Pinpoint the cell where the given text exists, returning its (X, Y) midpoint coordinate. 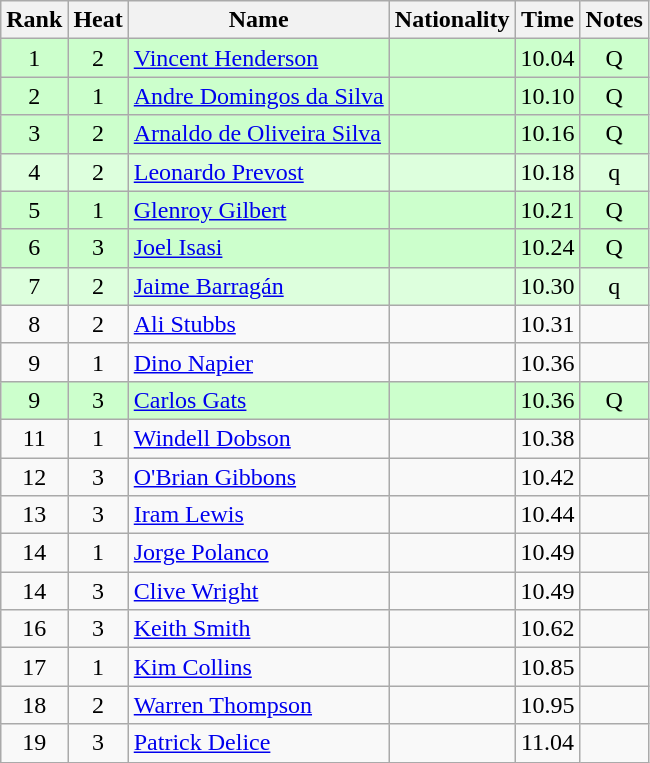
Time (548, 20)
8 (34, 324)
6 (34, 248)
10.24 (548, 248)
10.30 (548, 286)
Iram Lewis (258, 515)
10.85 (548, 667)
17 (34, 667)
Clive Wright (258, 591)
16 (34, 629)
Ali Stubbs (258, 324)
Rank (34, 20)
4 (34, 172)
Notes (614, 20)
10.18 (548, 172)
19 (34, 743)
Andre Domingos da Silva (258, 96)
Kim Collins (258, 667)
7 (34, 286)
13 (34, 515)
11 (34, 438)
Jorge Polanco (258, 553)
18 (34, 705)
Warren Thompson (258, 705)
Windell Dobson (258, 438)
Carlos Gats (258, 400)
Heat (98, 20)
Jaime Barragán (258, 286)
Vincent Henderson (258, 58)
11.04 (548, 743)
O'Brian Gibbons (258, 477)
Glenroy Gilbert (258, 210)
10.38 (548, 438)
Keith Smith (258, 629)
10.42 (548, 477)
Dino Napier (258, 362)
Arnaldo de Oliveira Silva (258, 134)
10.44 (548, 515)
10.95 (548, 705)
5 (34, 210)
Nationality (452, 20)
10.10 (548, 96)
10.62 (548, 629)
10.21 (548, 210)
12 (34, 477)
10.16 (548, 134)
Patrick Delice (258, 743)
Joel Isasi (258, 248)
Leonardo Prevost (258, 172)
10.31 (548, 324)
10.04 (548, 58)
Name (258, 20)
